Search for the cell housing the specified text and yield its [X, Y] center coordinate. 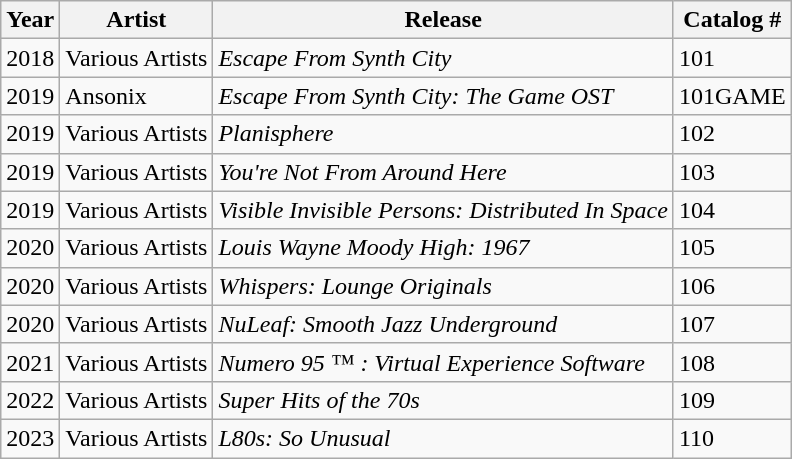
105 [732, 248]
102 [732, 134]
103 [732, 172]
Visible Invisible Persons: Distributed In Space [444, 210]
110 [732, 438]
2018 [30, 58]
101GAME [732, 96]
You're Not From Around Here [444, 172]
Planisphere [444, 134]
2021 [30, 362]
Whispers: Lounge Originals [444, 286]
Super Hits of the 70s [444, 400]
108 [732, 362]
Release [444, 20]
Year [30, 20]
L80s: So Unusual [444, 438]
NuLeaf: Smooth Jazz Underground [444, 324]
Escape From Synth City: The Game OST [444, 96]
101 [732, 58]
Catalog # [732, 20]
109 [732, 400]
Artist [136, 20]
2023 [30, 438]
2022 [30, 400]
Louis Wayne Moody High: 1967 [444, 248]
Escape From Synth City [444, 58]
107 [732, 324]
104 [732, 210]
Ansonix [136, 96]
106 [732, 286]
Numero 95 ™ : Virtual Experience Software [444, 362]
